From the cell containing the given text, extract its center point as (X, Y) coordinate. 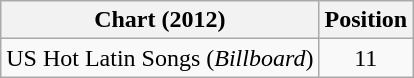
Position (366, 20)
Chart (2012) (160, 20)
US Hot Latin Songs (Billboard) (160, 58)
11 (366, 58)
